Output the [x, y] coordinate of the center of the cell containing the given text.  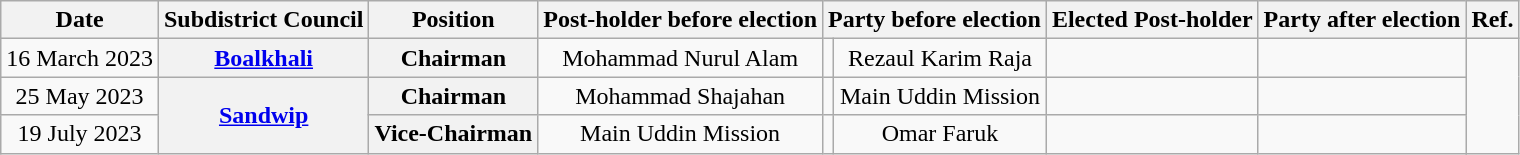
Ref. [1492, 20]
Position [454, 20]
Mohammad Shajahan [680, 96]
16 March 2023 [80, 58]
Mohammad Nurul Alam [680, 58]
Rezaul Karim Raja [940, 58]
Sandwip [263, 115]
Omar Faruk [940, 134]
Boalkhali [263, 58]
Post-holder before election [680, 20]
Elected Post-holder [1152, 20]
19 July 2023 [80, 134]
Party before election [935, 20]
25 May 2023 [80, 96]
Date [80, 20]
Subdistrict Council [263, 20]
Party after election [1362, 20]
Vice-Chairman [454, 134]
